Pinpoint the cell where the given text exists, returning its (x, y) midpoint coordinate. 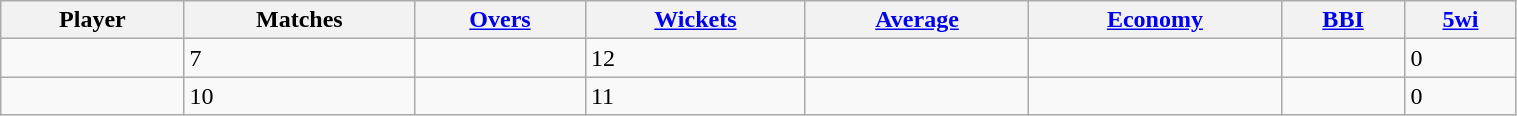
BBI (1343, 20)
10 (300, 96)
7 (300, 58)
Player (92, 20)
11 (695, 96)
Average (916, 20)
5wi (1460, 20)
Matches (300, 20)
Overs (500, 20)
12 (695, 58)
Economy (1156, 20)
Wickets (695, 20)
